For the text-containing cell, return its midpoint in (X, Y) coordinate format. 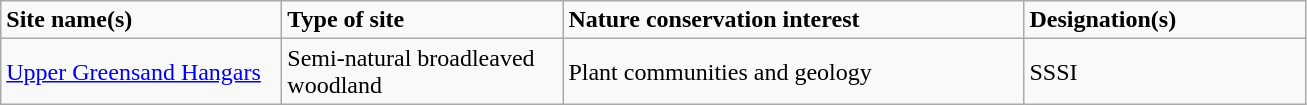
Designation(s) (1164, 20)
Type of site (422, 20)
Upper Greensand Hangars (142, 72)
Plant communities and geology (794, 72)
Nature conservation interest (794, 20)
Site name(s) (142, 20)
Semi-natural broadleaved woodland (422, 72)
SSSI (1164, 72)
